Find where the given text appears and provide that cell's center as (x, y) coordinate. 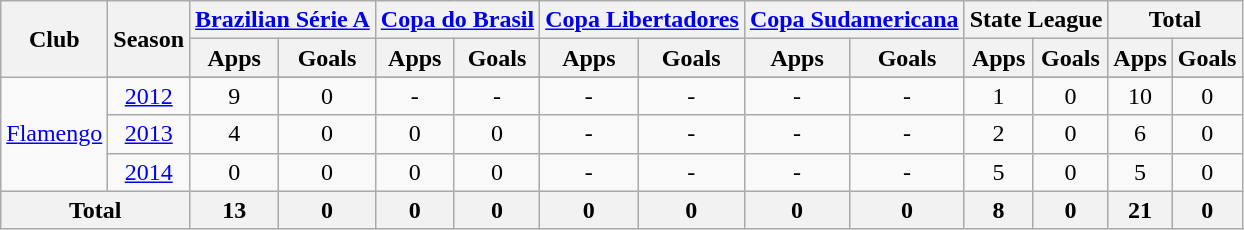
State League (1036, 20)
Copa Libertadores (642, 20)
2014 (149, 172)
2013 (149, 134)
2012 (149, 96)
Flamengo (54, 134)
Club (54, 39)
Copa do Brasil (457, 20)
13 (234, 210)
8 (998, 210)
Copa Sudamericana (854, 20)
Brazilian Série A (283, 20)
9 (234, 96)
10 (1140, 96)
21 (1140, 210)
Season (149, 39)
2 (998, 134)
6 (1140, 134)
4 (234, 134)
1 (998, 96)
